Output the (x, y) coordinate of the center of the cell containing the given text.  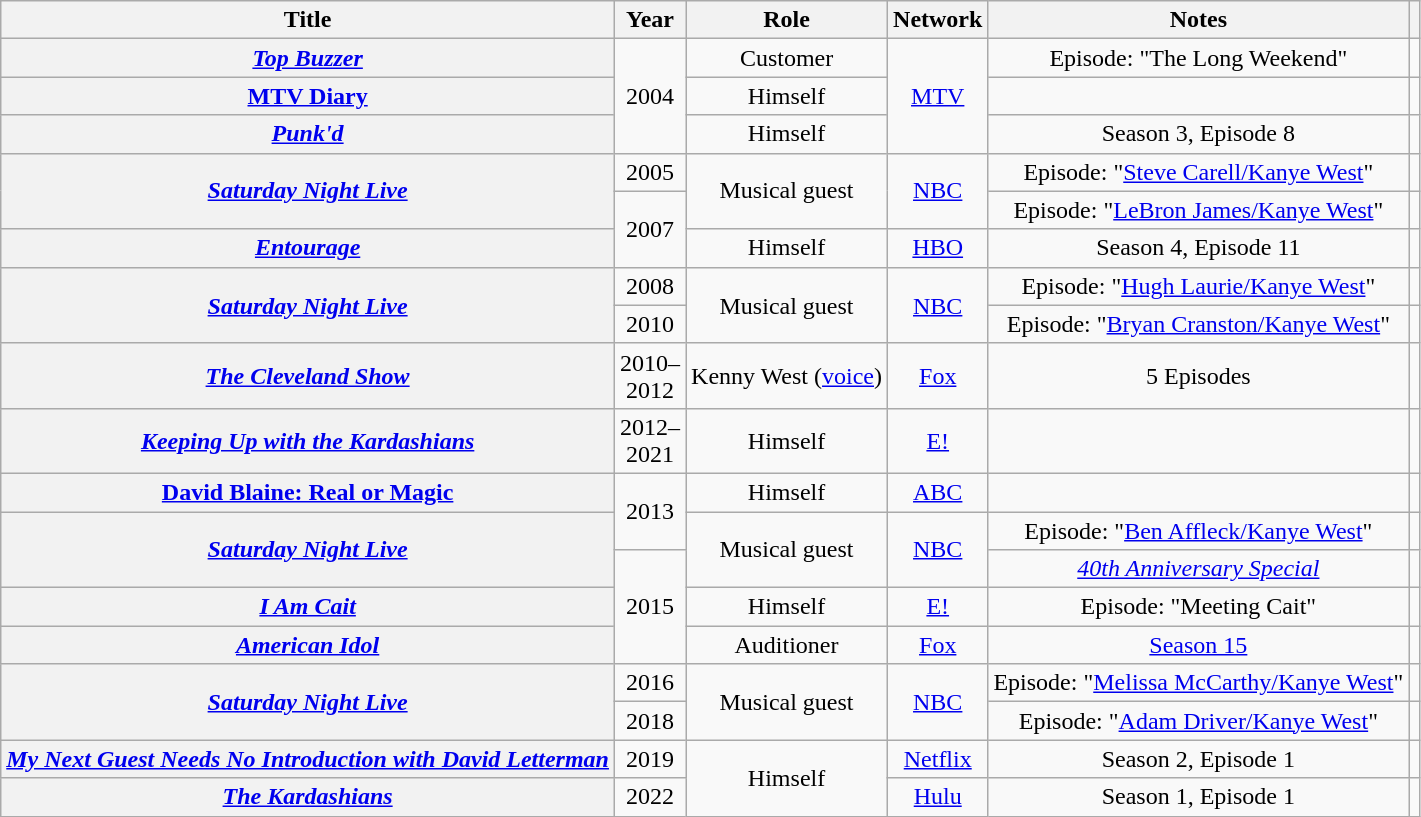
2010 (650, 324)
Episode: "Hugh Laurie/Kanye West" (1198, 286)
Entourage (308, 248)
2019 (650, 759)
Keeping Up with the Kardashians (308, 440)
Punk'd (308, 134)
Season 15 (1198, 645)
David Blaine: Real or Magic (308, 492)
Episode: "Bryan Cranston/Kanye West" (1198, 324)
Episode: "Steve Carell/Kanye West" (1198, 172)
Notes (1198, 20)
Season 1, Episode 1 (1198, 797)
MTV Diary (308, 96)
Top Buzzer (308, 58)
Episode: "Melissa McCarthy/Kanye West" (1198, 683)
Year (650, 20)
The Kardashians (308, 797)
MTV (938, 96)
Episode: "Adam Driver/Kanye West" (1198, 721)
2007 (650, 229)
ABC (938, 492)
2022 (650, 797)
40th Anniversary Special (1198, 569)
Auditioner (787, 645)
Episode: "Ben Affleck/Kanye West" (1198, 531)
2013 (650, 511)
2005 (650, 172)
Episode: "Meeting Cait" (1198, 607)
Customer (787, 58)
American Idol (308, 645)
Episode: "The Long Weekend" (1198, 58)
5 Episodes (1198, 376)
Episode: "LeBron James/Kanye West" (1198, 210)
Season 4, Episode 11 (1198, 248)
2008 (650, 286)
2012–2021 (650, 440)
I Am Cait (308, 607)
Kenny West (voice) (787, 376)
Netflix (938, 759)
Network (938, 20)
2015 (650, 607)
Title (308, 20)
2010–2012 (650, 376)
My Next Guest Needs No Introduction with David Letterman (308, 759)
2004 (650, 96)
2018 (650, 721)
Season 3, Episode 8 (1198, 134)
Role (787, 20)
Season 2, Episode 1 (1198, 759)
2016 (650, 683)
Hulu (938, 797)
The Cleveland Show (308, 376)
HBO (938, 248)
